Return [X, Y] of the center of cell containing provided text 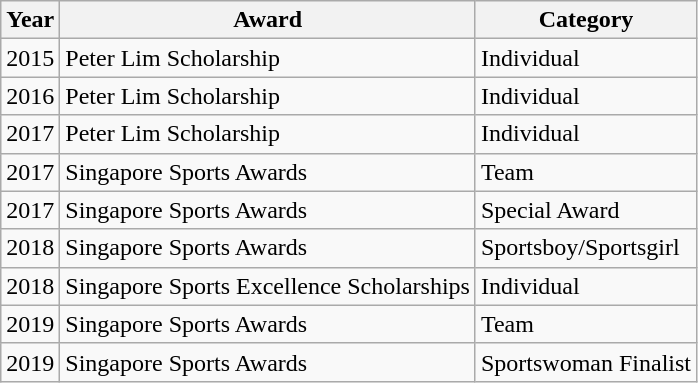
Category [586, 20]
Sportsboy/Sportsgirl [586, 248]
2015 [30, 58]
2016 [30, 96]
Singapore Sports Excellence Scholarships [268, 286]
Year [30, 20]
Award [268, 20]
Special Award [586, 210]
Sportswoman Finalist [586, 362]
